From the cell containing the given text, extract its center point as (x, y) coordinate. 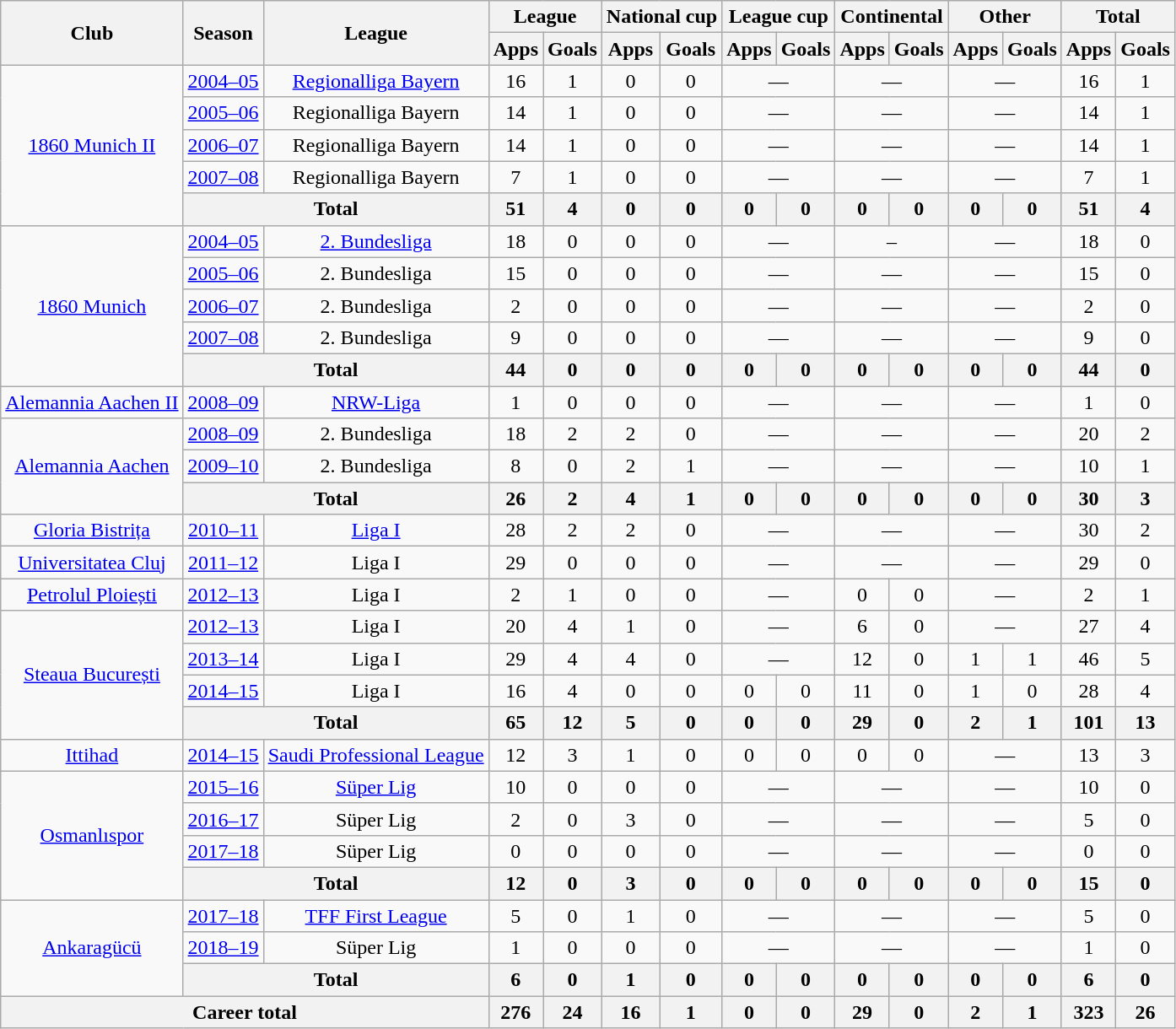
101 (1088, 723)
2013–14 (223, 659)
323 (1088, 1012)
24 (573, 1012)
Petrolul Ploiești (92, 595)
11 (862, 691)
2010–11 (223, 531)
Other (1005, 17)
Alemannia Aachen II (92, 402)
Ittihad (92, 755)
Continental (892, 17)
2015–16 (223, 787)
Gloria Bistrița (92, 531)
Club (92, 33)
2016–17 (223, 819)
276 (515, 1012)
Career total (245, 1012)
Steaua București (92, 675)
65 (515, 723)
Osmanlıspor (92, 835)
2018–19 (223, 948)
46 (1088, 659)
– (892, 241)
National cup (661, 17)
27 (1088, 627)
Season (223, 33)
Ankaragücü (92, 947)
Universitatea Cluj (92, 563)
1860 Munich (92, 305)
TFF First League (376, 915)
League cup (779, 17)
8 (515, 466)
Saudi Professional League (376, 755)
Alemannia Aachen (92, 466)
NRW-Liga (376, 402)
1860 Munich II (92, 145)
2009–10 (223, 466)
2011–12 (223, 563)
